Return the [x, y] coordinate for the center point of the cell that contains the specified text.  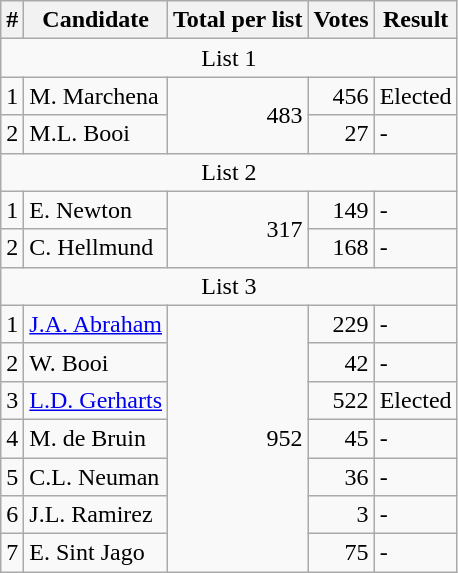
List 1 [229, 58]
Votes [341, 20]
168 [341, 248]
317 [238, 229]
L.D. Gerharts [96, 400]
75 [341, 553]
J.A. Abraham [96, 324]
7 [12, 553]
Candidate [96, 20]
List 3 [229, 286]
456 [341, 96]
522 [341, 400]
C. Hellmund [96, 248]
E. Newton [96, 210]
45 [341, 438]
J.L. Ramirez [96, 515]
4 [12, 438]
M.L. Booi [96, 134]
Result [416, 20]
483 [238, 115]
5 [12, 477]
M. Marchena [96, 96]
C.L. Neuman [96, 477]
952 [238, 438]
229 [341, 324]
List 2 [229, 172]
W. Booi [96, 362]
6 [12, 515]
# [12, 20]
E. Sint Jago [96, 553]
Total per list [238, 20]
36 [341, 477]
42 [341, 362]
149 [341, 210]
27 [341, 134]
M. de Bruin [96, 438]
